Determine the [X, Y] coordinate at the center of the cell enclosing the given text.  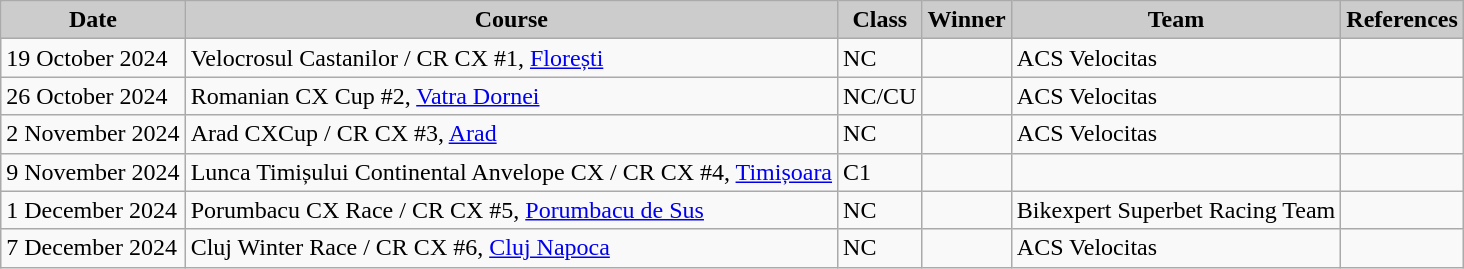
Course [511, 20]
7 December 2024 [93, 248]
Velocrosul Castanilor / CR CX #1, Florești [511, 58]
9 November 2024 [93, 172]
Date [93, 20]
1 December 2024 [93, 210]
19 October 2024 [93, 58]
Porumbacu CX Race / CR CX #5, Porumbacu de Sus [511, 210]
Class [880, 20]
Bikexpert Superbet Racing Team [1176, 210]
26 October 2024 [93, 96]
Romanian CX Cup #2, Vatra Dornei [511, 96]
Arad CXCup / CR CX #3, Arad [511, 134]
Lunca Timișului Continental Anvelope CX / CR CX #4, Timișoara [511, 172]
NC/CU [880, 96]
Team [1176, 20]
Winner [966, 20]
C1 [880, 172]
References [1402, 20]
2 November 2024 [93, 134]
Cluj Winter Race / CR CX #6, Cluj Napoca [511, 248]
